Determine the (x, y) coordinate at the center of the cell enclosing the given text.  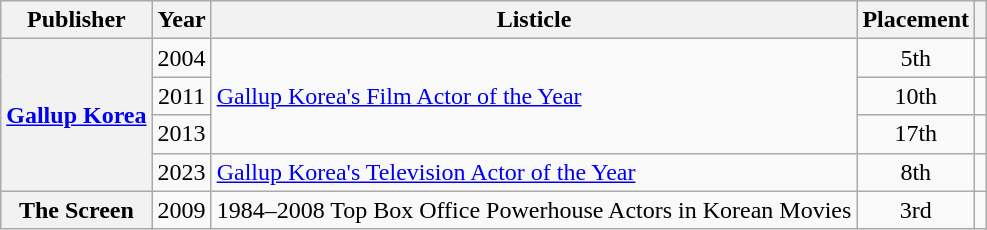
8th (916, 172)
Placement (916, 20)
3rd (916, 210)
5th (916, 58)
2004 (182, 58)
Gallup Korea (76, 115)
Gallup Korea's Television Actor of the Year (534, 172)
17th (916, 134)
Publisher (76, 20)
2009 (182, 210)
Listicle (534, 20)
10th (916, 96)
Gallup Korea's Film Actor of the Year (534, 96)
Year (182, 20)
2023 (182, 172)
1984–2008 Top Box Office Powerhouse Actors in Korean Movies (534, 210)
2013 (182, 134)
2011 (182, 96)
The Screen (76, 210)
